Return [x, y] of the center of cell containing provided text 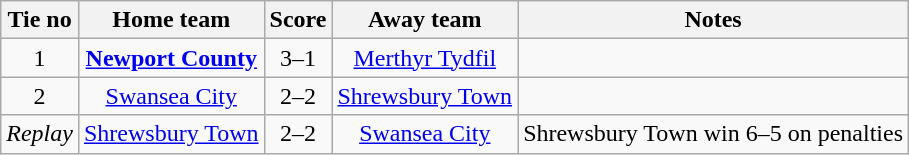
Score [298, 20]
Newport County [171, 58]
Notes [714, 20]
Replay [40, 134]
3–1 [298, 58]
Merthyr Tydfil [425, 58]
Shrewsbury Town win 6–5 on penalties [714, 134]
Home team [171, 20]
2 [40, 96]
1 [40, 58]
Tie no [40, 20]
Away team [425, 20]
